Scan for the cell matching the given text and deliver its [X, Y] coordinate at center. 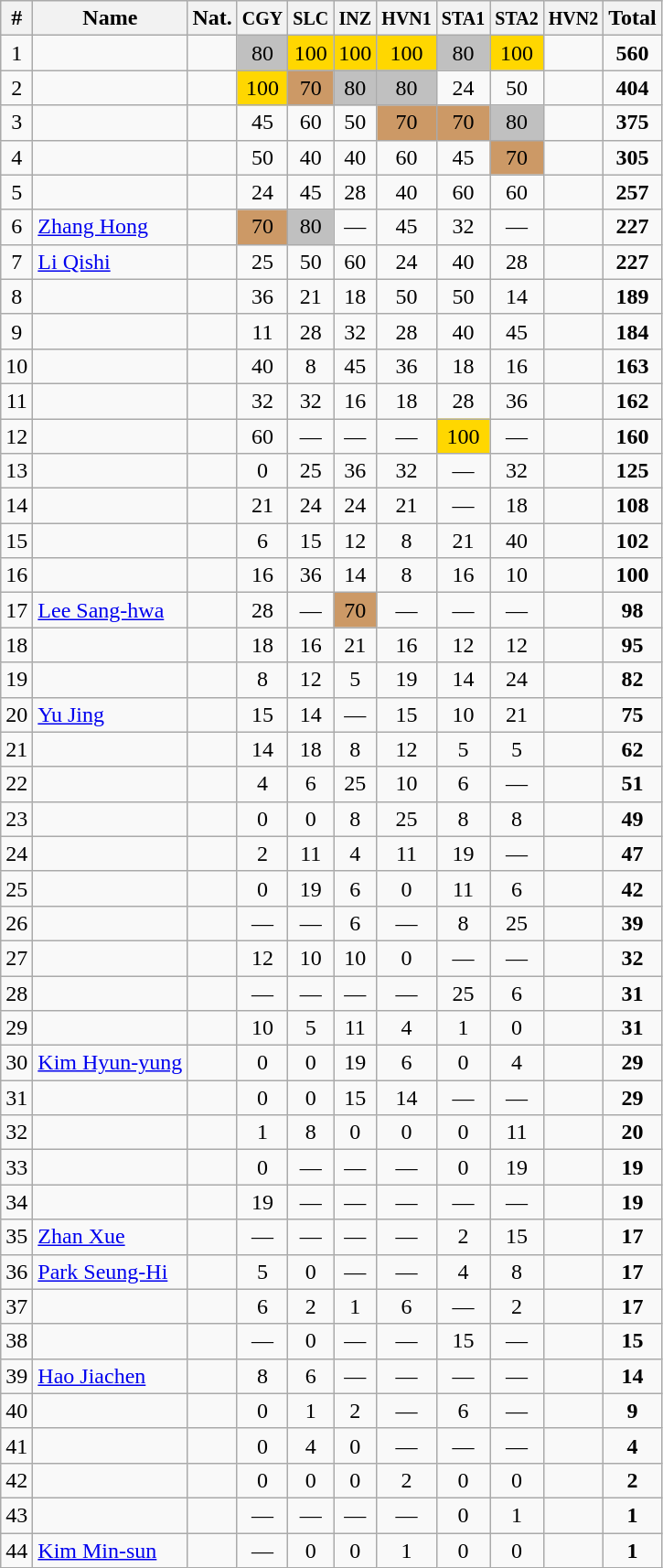
Zhan Xue [110, 1237]
560 [633, 53]
33 [16, 1167]
Li Qishi [110, 262]
Park Seung-Hi [110, 1272]
184 [633, 331]
STA2 [517, 18]
38 [16, 1341]
30 [16, 1063]
108 [633, 506]
35 [16, 1237]
102 [633, 541]
257 [633, 192]
INZ [355, 18]
41 [16, 1445]
95 [633, 645]
125 [633, 471]
404 [633, 88]
13 [16, 471]
26 [16, 923]
HVN1 [407, 18]
HVN2 [573, 18]
Kim Hyun-yung [110, 1063]
189 [633, 296]
49 [633, 819]
305 [633, 157]
7 [16, 262]
62 [633, 749]
43 [16, 1515]
37 [16, 1306]
163 [633, 366]
51 [633, 784]
Lee Sang-hwa [110, 610]
44 [16, 1551]
162 [633, 401]
375 [633, 123]
CGY [262, 18]
SLC [311, 18]
22 [16, 784]
47 [633, 854]
98 [633, 610]
Kim Min-sun [110, 1551]
STA1 [463, 18]
Total [633, 18]
82 [633, 680]
34 [16, 1202]
160 [633, 436]
23 [16, 819]
Nat. [212, 18]
Hao Jiachen [110, 1376]
Yu Jing [110, 714]
# [16, 18]
75 [633, 714]
Zhang Hong [110, 227]
3 [16, 123]
Name [110, 18]
27 [16, 958]
